Pinpoint the cell where the given text exists, returning its [X, Y] midpoint coordinate. 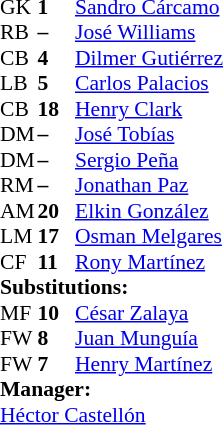
20 [57, 211]
8 [57, 339]
César Zalaya [149, 313]
Elkin González [149, 211]
AM [19, 211]
Manager: [112, 389]
17 [57, 237]
5 [57, 83]
Substitutions: [112, 287]
18 [57, 109]
Henry Clark [149, 109]
11 [57, 262]
RB [19, 33]
LB [19, 83]
Jonathan Paz [149, 185]
MF [19, 313]
José Tobías [149, 135]
RM [19, 185]
Henry Martínez [149, 364]
Juan Munguía [149, 339]
7 [57, 364]
Osman Melgares [149, 237]
Dilmer Gutiérrez [149, 58]
10 [57, 313]
Sergio Peña [149, 160]
CF [19, 262]
LM [19, 237]
4 [57, 58]
Rony Martínez [149, 262]
Carlos Palacios [149, 83]
José Williams [149, 33]
